Return the [x, y] coordinate for the center point of the cell that contains the specified text.  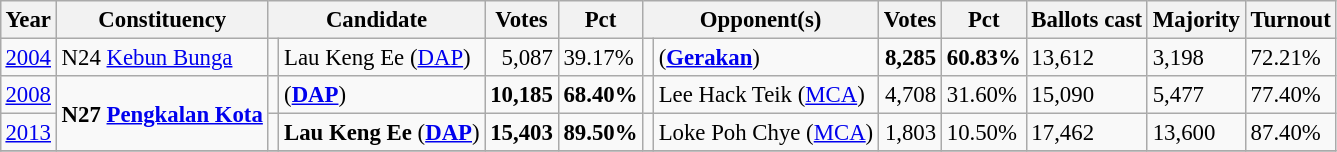
Candidate [376, 20]
17,462 [1086, 133]
2013 [28, 133]
10,185 [522, 95]
13,600 [1196, 133]
(DAP) [382, 95]
77.40% [1290, 95]
13,612 [1086, 57]
31.60% [984, 95]
68.40% [600, 95]
1,803 [910, 133]
5,477 [1196, 95]
Ballots cast [1086, 20]
Loke Poh Chye (MCA) [766, 133]
89.50% [600, 133]
72.21% [1290, 57]
Majority [1196, 20]
5,087 [522, 57]
Constituency [162, 20]
2008 [28, 95]
N27 Pengkalan Kota [162, 114]
39.17% [600, 57]
60.83% [984, 57]
2004 [28, 57]
Lee Hack Teik (MCA) [766, 95]
4,708 [910, 95]
10.50% [984, 133]
3,198 [1196, 57]
Turnout [1290, 20]
N24 Kebun Bunga [162, 57]
87.40% [1290, 133]
15,403 [522, 133]
Year [28, 20]
Opponent(s) [761, 20]
8,285 [910, 57]
(Gerakan) [766, 57]
15,090 [1086, 95]
